Scan for the cell matching the given text and deliver its [X, Y] coordinate at center. 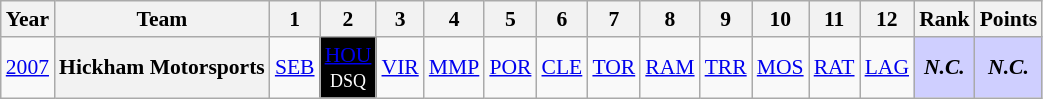
Rank [944, 19]
MOS [780, 68]
1 [295, 19]
TRR [726, 68]
12 [887, 19]
Points [1009, 19]
POR [510, 68]
5 [510, 19]
SEB [295, 68]
CLE [562, 68]
RAM [670, 68]
10 [780, 19]
Team [162, 19]
2 [348, 19]
7 [614, 19]
8 [670, 19]
MMP [454, 68]
11 [834, 19]
2007 [28, 68]
Hickham Motorsports [162, 68]
9 [726, 19]
4 [454, 19]
3 [400, 19]
TOR [614, 68]
LAG [887, 68]
6 [562, 19]
HOUDSQ [348, 68]
RAT [834, 68]
Year [28, 19]
VIR [400, 68]
